Determine the (X, Y) coordinate at the center of the cell enclosing the given text.  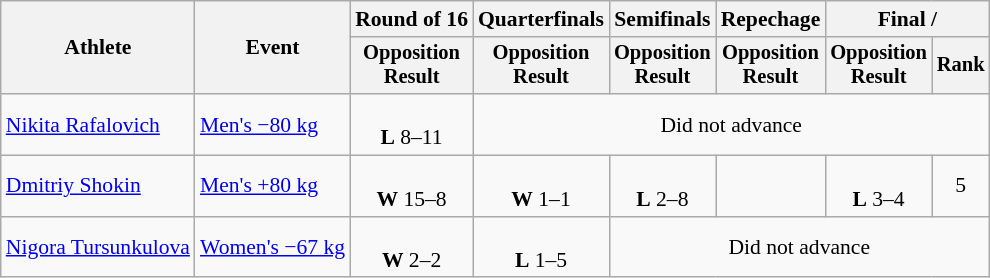
L 3–4 (878, 186)
Women's −67 kg (272, 248)
Men's +80 kg (272, 186)
L 1–5 (541, 248)
Nikita Rafalovich (98, 124)
W 15–8 (412, 186)
Event (272, 48)
Round of 16 (412, 19)
Nigora Tursunkulova (98, 248)
W 1–1 (541, 186)
Repechage (771, 19)
Final / (907, 19)
Men's −80 kg (272, 124)
L 8–11 (412, 124)
Dmitriy Shokin (98, 186)
Semifinals (662, 19)
W 2–2 (412, 248)
Athlete (98, 48)
Quarterfinals (541, 19)
L 2–8 (662, 186)
5 (961, 186)
Rank (961, 66)
